Capture the cell that displays the provided text and extract its [x, y] central coordinate. 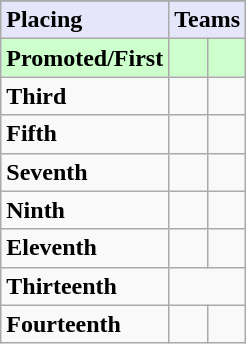
Seventh [85, 172]
Third [85, 96]
Eleventh [85, 248]
Fifth [85, 134]
Fourteenth [85, 324]
Thirteenth [85, 286]
Placing [85, 20]
Ninth [85, 210]
Promoted/First [85, 58]
Teams [208, 20]
